Scan for the cell matching the given text and deliver its [X, Y] coordinate at center. 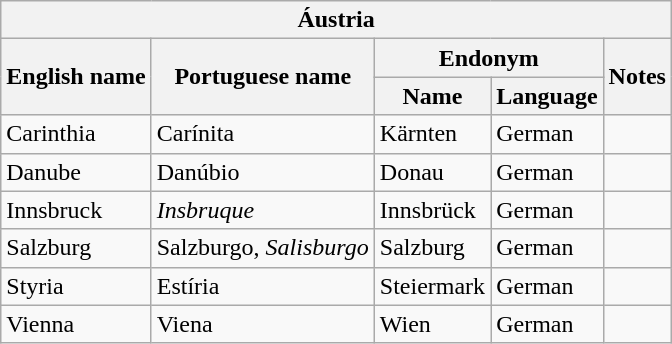
Styria [76, 286]
Kärnten [432, 134]
Steiermark [432, 286]
Carínita [262, 134]
Salzburgo, Salisburgo [262, 248]
Estíria [262, 286]
Insbruque [262, 210]
English name [76, 77]
Name [432, 96]
Innsbruck [76, 210]
Danúbio [262, 172]
Wien [432, 324]
Viena [262, 324]
Language [547, 96]
Áustria [336, 20]
Endonym [488, 58]
Danube [76, 172]
Carinthia [76, 134]
Vienna [76, 324]
Notes [637, 77]
Portuguese name [262, 77]
Innsbrück [432, 210]
Donau [432, 172]
